Extract the (X, Y) coordinate from the center of the cell holding the provided text.  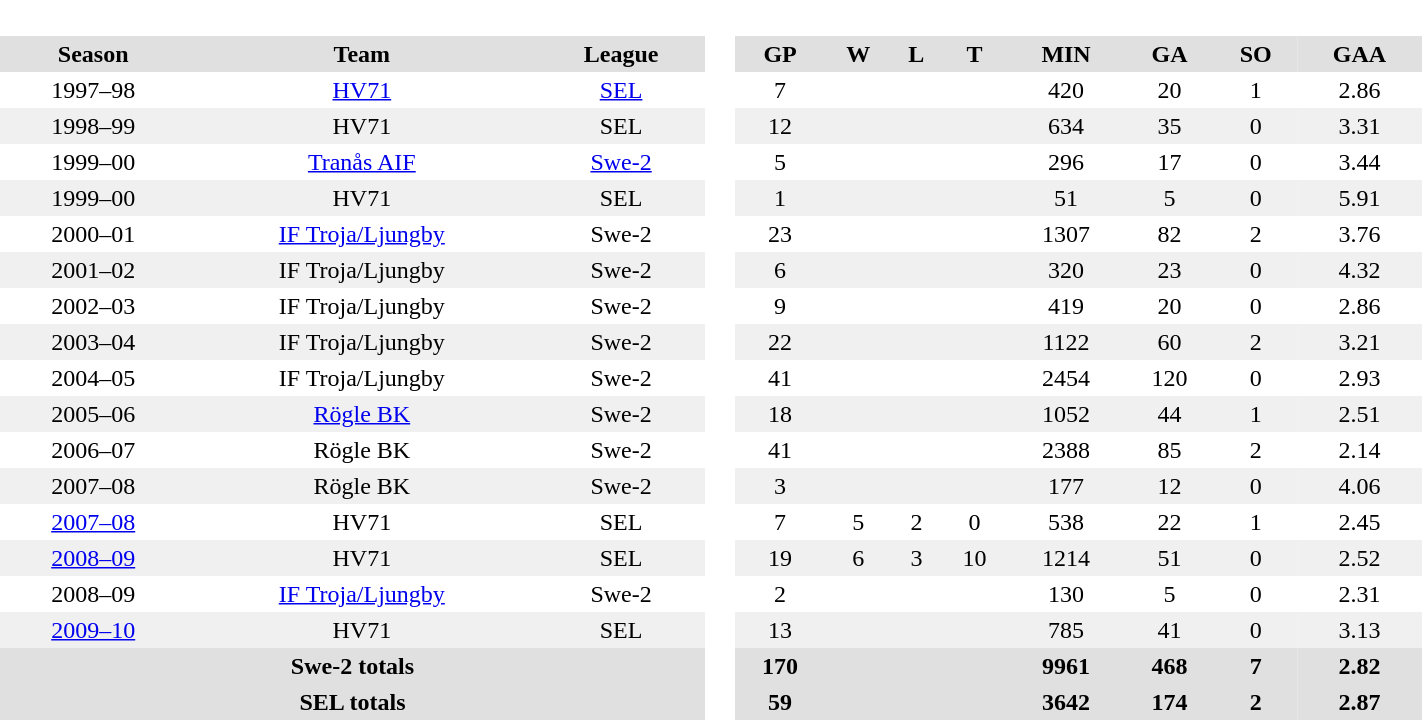
10 (974, 558)
4.06 (1360, 486)
1307 (1066, 234)
174 (1170, 702)
60 (1170, 342)
GP (780, 54)
4.32 (1360, 270)
2.45 (1360, 522)
44 (1170, 414)
3.13 (1360, 630)
Season (93, 54)
2388 (1066, 450)
2004–05 (93, 378)
L (916, 54)
320 (1066, 270)
5.91 (1360, 198)
League (621, 54)
296 (1066, 162)
W (858, 54)
3.31 (1360, 126)
468 (1170, 666)
82 (1170, 234)
2.31 (1360, 594)
420 (1066, 90)
85 (1170, 450)
Swe-2 totals (352, 666)
2003–04 (93, 342)
2454 (1066, 378)
2.93 (1360, 378)
3.44 (1360, 162)
Tranås AIF (362, 162)
785 (1066, 630)
3.76 (1360, 234)
GA (1170, 54)
T (974, 54)
177 (1066, 486)
419 (1066, 306)
9961 (1066, 666)
1997–98 (93, 90)
2.82 (1360, 666)
35 (1170, 126)
1052 (1066, 414)
18 (780, 414)
170 (780, 666)
59 (780, 702)
2006–07 (93, 450)
2000–01 (93, 234)
2.51 (1360, 414)
130 (1066, 594)
2002–03 (93, 306)
3642 (1066, 702)
SO (1256, 54)
MIN (1066, 54)
1998–99 (93, 126)
2.14 (1360, 450)
GAA (1360, 54)
538 (1066, 522)
120 (1170, 378)
1214 (1066, 558)
2.87 (1360, 702)
9 (780, 306)
2005–06 (93, 414)
2.52 (1360, 558)
13 (780, 630)
Team (362, 54)
2009–10 (93, 630)
19 (780, 558)
SEL totals (352, 702)
1122 (1066, 342)
17 (1170, 162)
2001–02 (93, 270)
634 (1066, 126)
3.21 (1360, 342)
